Pinpoint the cell where the given text exists, returning its [x, y] midpoint coordinate. 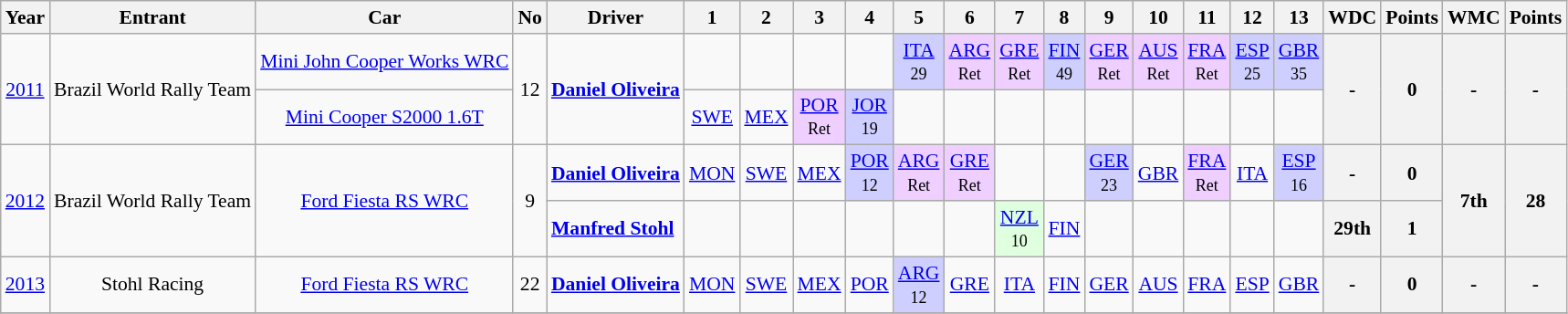
Driver [615, 17]
8 [1064, 17]
10 [1159, 17]
22 [529, 285]
GRE [969, 285]
POR [870, 285]
GERRet [1108, 62]
Year [26, 17]
2013 [26, 285]
No [529, 17]
5 [919, 17]
GER23 [1108, 173]
FIN49 [1064, 62]
AUSRet [1159, 62]
ARG12 [919, 285]
Car [384, 17]
4 [870, 17]
JOR19 [870, 117]
Stohl Racing [152, 285]
NZL10 [1019, 228]
29th [1353, 228]
GER [1108, 285]
FRA [1207, 285]
WDC [1353, 17]
13 [1300, 17]
ESP25 [1252, 62]
PORRet [820, 117]
2012 [26, 201]
Mini Cooper S2000 1.6T [384, 117]
GBR35 [1300, 62]
ESP16 [1300, 173]
3 [820, 17]
ESP [1252, 285]
6 [969, 17]
Manfred Stohl [615, 228]
2 [766, 17]
2011 [26, 89]
POR12 [870, 173]
7 [1019, 17]
Mini John Cooper Works WRC [384, 62]
28 [1536, 201]
WMC [1474, 17]
11 [1207, 17]
Entrant [152, 17]
AUS [1159, 285]
7th [1474, 201]
ITA29 [919, 62]
